Output the [x, y] coordinate of the center of the cell containing the given text.  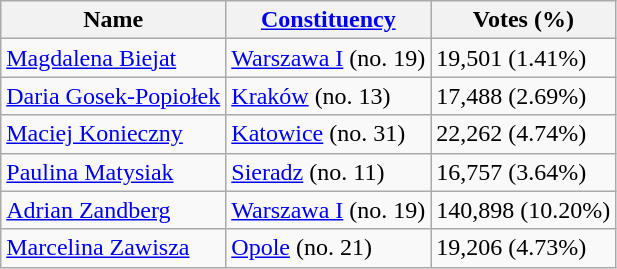
Sieradz (no. 11) [328, 172]
19,206 (4.73%) [524, 248]
Katowice (no. 31) [328, 134]
140,898 (10.20%) [524, 210]
Magdalena Biejat [114, 58]
Marcelina Zawisza [114, 248]
Maciej Konieczny [114, 134]
Votes (%) [524, 20]
Opole (no. 21) [328, 248]
Adrian Zandberg [114, 210]
Constituency [328, 20]
16,757 (3.64%) [524, 172]
22,262 (4.74%) [524, 134]
Paulina Matysiak [114, 172]
Name [114, 20]
Daria Gosek-Popiołek [114, 96]
19,501 (1.41%) [524, 58]
17,488 (2.69%) [524, 96]
Kraków (no. 13) [328, 96]
